Detect which cell encompasses the target text, then output its (X, Y) center coordinate. 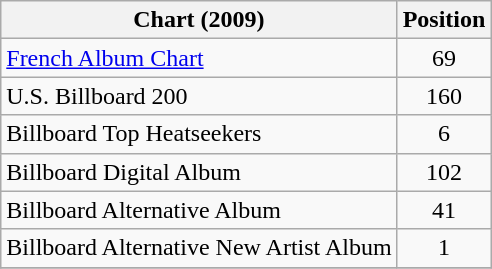
69 (444, 58)
U.S. Billboard 200 (199, 96)
Billboard Digital Album (199, 172)
French Album Chart (199, 58)
Billboard Top Heatseekers (199, 134)
Billboard Alternative Album (199, 210)
160 (444, 96)
102 (444, 172)
Billboard Alternative New Artist Album (199, 248)
41 (444, 210)
1 (444, 248)
6 (444, 134)
Chart (2009) (199, 20)
Position (444, 20)
